From the cell containing the given text, extract its center point as [x, y] coordinate. 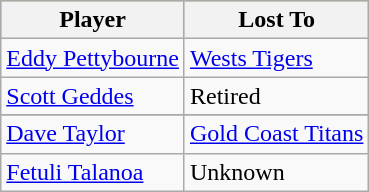
Lost To [276, 20]
Dave Taylor [93, 134]
Scott Geddes [93, 96]
Fetuli Talanoa [93, 172]
Gold Coast Titans [276, 134]
Unknown [276, 172]
Wests Tigers [276, 58]
Eddy Pettybourne [93, 58]
Retired [276, 96]
Player [93, 20]
